Provide the (X, Y) coordinate of the cell's center where the given text is located.  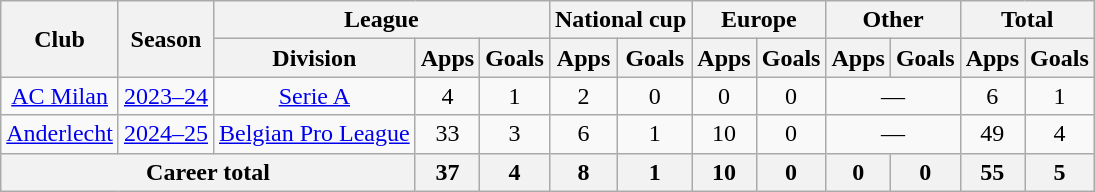
Anderlecht (60, 134)
55 (992, 172)
2 (583, 96)
3 (515, 134)
49 (992, 134)
37 (447, 172)
League (381, 20)
National cup (620, 20)
Europe (759, 20)
Serie A (314, 96)
AC Milan (60, 96)
Career total (208, 172)
Division (314, 58)
Other (893, 20)
Season (166, 39)
Belgian Pro League (314, 134)
2024–25 (166, 134)
Club (60, 39)
Total (1027, 20)
5 (1060, 172)
8 (583, 172)
33 (447, 134)
2023–24 (166, 96)
